Find where the given text appears and provide that cell's center as [X, Y] coordinate. 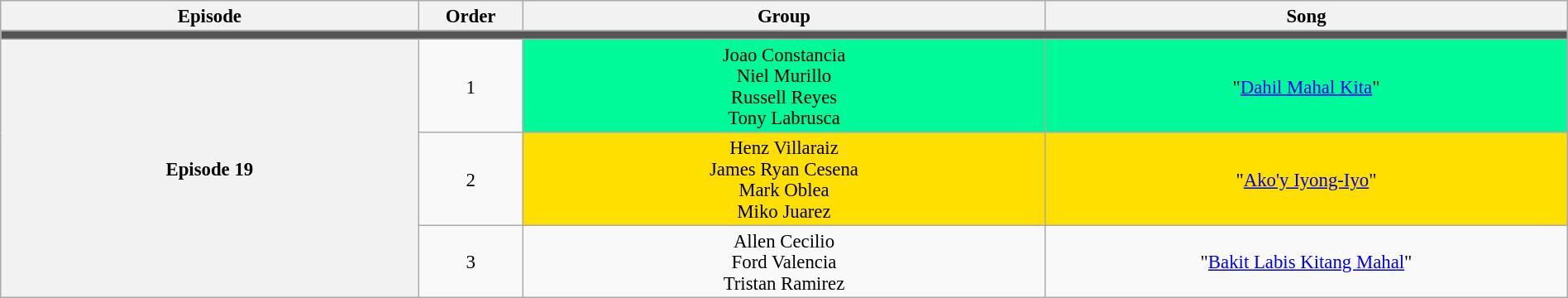
Episode 19 [210, 169]
1 [471, 86]
3 [471, 262]
Group [784, 16]
Henz Villaraiz James Ryan Cesena Mark Oblea Miko Juarez [784, 179]
"Bakit Labis Kitang Mahal" [1307, 262]
Joao Constancia Niel Murillo Russell Reyes Tony Labrusca [784, 86]
"Dahil Mahal Kita" [1307, 86]
2 [471, 179]
Episode [210, 16]
"Ako'y Iyong-Iyo" [1307, 179]
Song [1307, 16]
Order [471, 16]
Allen Cecilio Ford Valencia Tristan Ramirez [784, 262]
